Capture the cell that displays the provided text and extract its (X, Y) central coordinate. 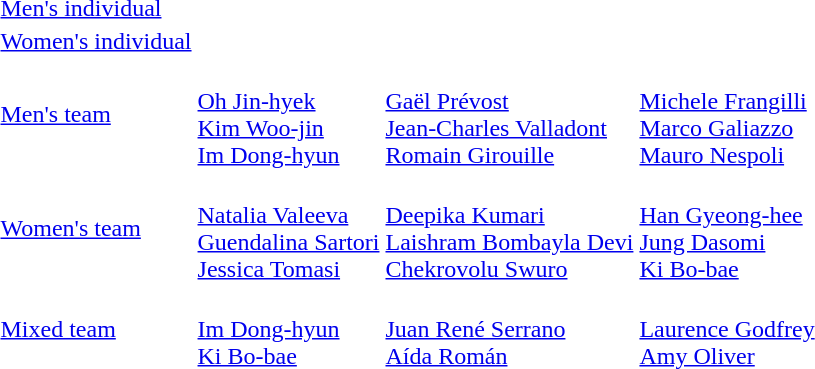
Gaël Prévost Jean-Charles Valladont Romain Girouille (510, 114)
Deepika Kumari Laishram Bombayla Devi Chekrovolu Swuro (510, 228)
Natalia Valeeva Guendalina Sartori Jessica Tomasi (288, 228)
Oh Jin-hyek Kim Woo-jin Im Dong-hyun (288, 114)
